Capture the cell that displays the provided text and extract its [X, Y] central coordinate. 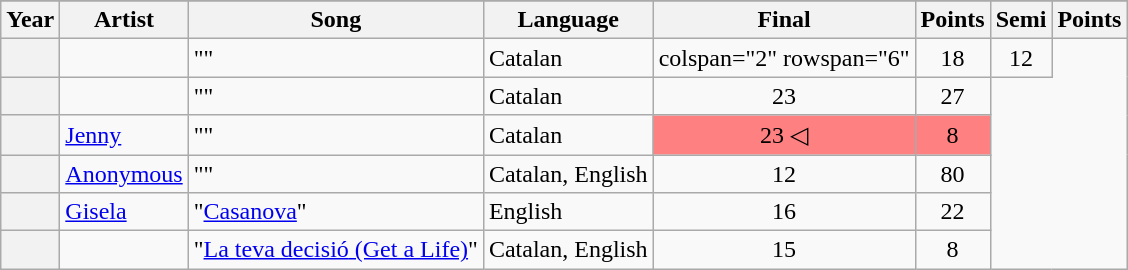
English [568, 212]
27 [952, 96]
Language [568, 20]
18 [952, 58]
Semi [1021, 20]
22 [952, 212]
23 [784, 96]
23 ◁ [784, 135]
Song [336, 20]
Gisela [124, 212]
Year [30, 20]
"La teva decisió (Get a Life)" [336, 250]
Artist [124, 20]
Jenny [124, 135]
colspan="2" rowspan="6" [784, 58]
Anonymous [124, 173]
16 [784, 212]
"Casanova" [336, 212]
15 [784, 250]
Final [784, 20]
80 [952, 173]
